Detect which cell encompasses the target text, then output its [X, Y] center coordinate. 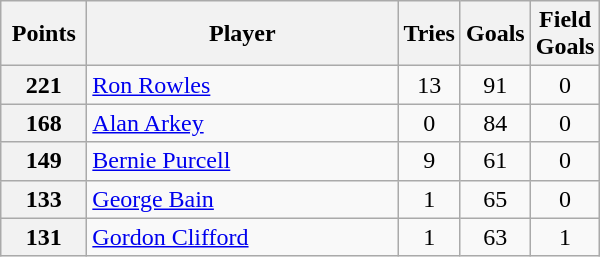
63 [495, 237]
Player [242, 34]
Field Goals [565, 34]
Gordon Clifford [242, 237]
Bernie Purcell [242, 161]
91 [495, 85]
George Bain [242, 199]
61 [495, 161]
131 [44, 237]
13 [430, 85]
168 [44, 123]
133 [44, 199]
Ron Rowles [242, 85]
Tries [430, 34]
Alan Arkey [242, 123]
Points [44, 34]
9 [430, 161]
Goals [495, 34]
84 [495, 123]
221 [44, 85]
149 [44, 161]
65 [495, 199]
